Locate the cell with the specified text and output its (x, y) center coordinate. 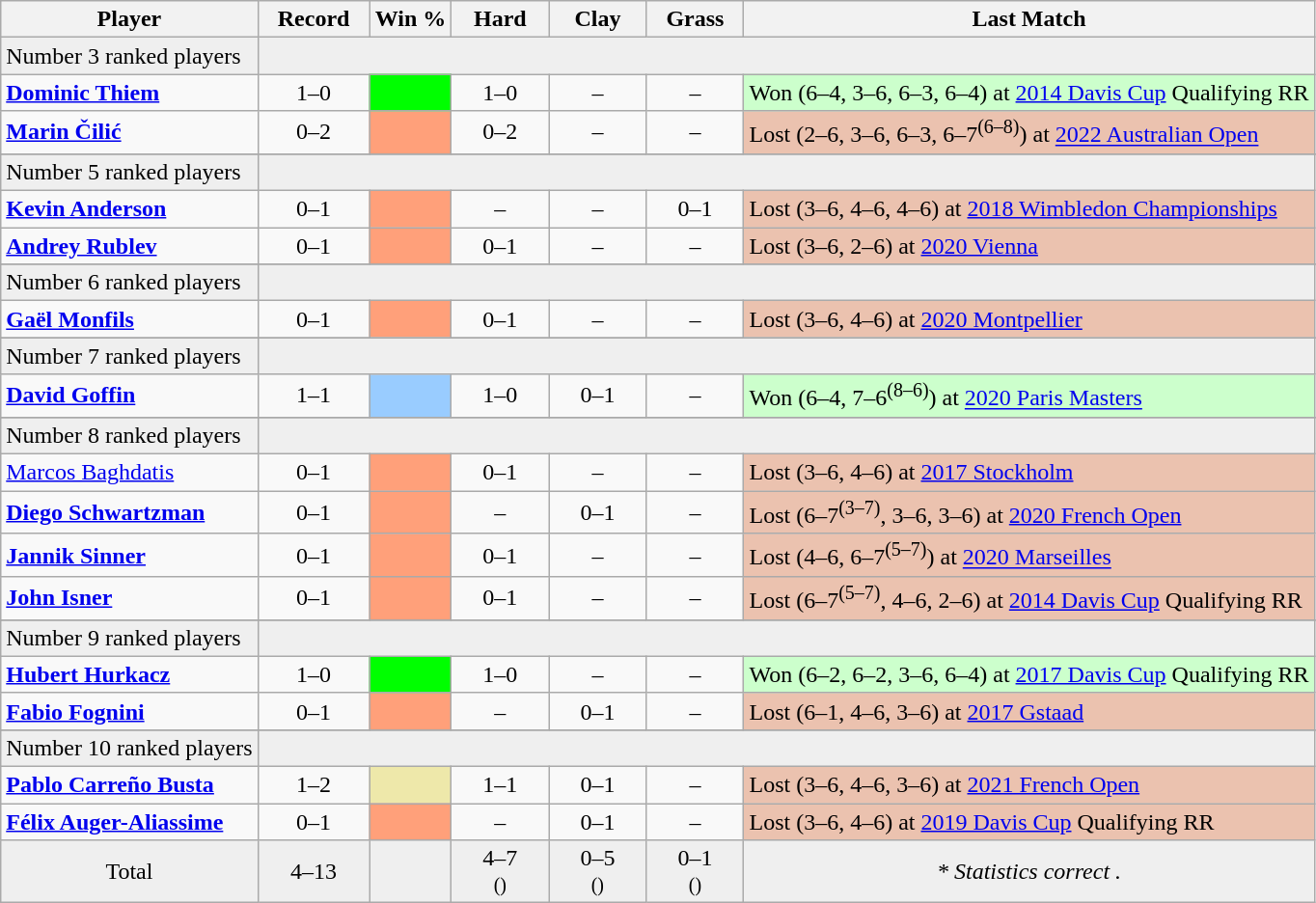
Lost (3–6, 4–6, 3–6) at 2021 French Open (1028, 784)
Marin Čilić (129, 133)
Won (6–2, 6–2, 3–6, 6–4) at 2017 Davis Cup Qualifying RR (1028, 674)
0–5 () (598, 872)
Lost (6–7(3–7), 3–6, 3–6) at 2020 French Open (1028, 513)
0–1 () (695, 872)
David Goffin (129, 396)
John Isner (129, 598)
Won (6–4, 7–6(8–6)) at 2020 Paris Masters (1028, 396)
Diego Schwartzman (129, 513)
Marcos Baghdatis (129, 472)
Lost (2–6, 3–6, 6–3, 6–7(6–8)) at 2022 Australian Open (1028, 133)
Andrey Rublev (129, 246)
Grass (695, 19)
Won (6–4, 3–6, 6–3, 6–4) at 2014 Davis Cup Qualifying RR (1028, 93)
Number 8 ranked players (129, 435)
Lost (6–1, 4–6, 3–6) at 2017 Gstaad (1028, 711)
Pablo Carreño Busta (129, 784)
Lost (4–6, 6–7(5–7)) at 2020 Marseilles (1028, 556)
Félix Auger-Aliassime (129, 822)
Hubert Hurkacz (129, 674)
Record (314, 19)
Number 9 ranked players (129, 638)
Lost (3–6, 4–6) at 2020 Montpellier (1028, 319)
Number 3 ranked players (129, 56)
1–2 (314, 784)
Last Match (1028, 19)
Number 5 ranked players (129, 172)
Clay (598, 19)
4–13 (314, 872)
Player (129, 19)
Lost (3–6, 4–6) at 2019 Davis Cup Qualifying RR (1028, 822)
Lost (3–6, 4–6, 4–6) at 2018 Wimbledon Championships (1028, 209)
Lost (3–6, 4–6) at 2017 Stockholm (1028, 472)
Dominic Thiem (129, 93)
Fabio Fognini (129, 711)
Gaël Monfils (129, 319)
Kevin Anderson (129, 209)
4–7 () (500, 872)
Jannik Sinner (129, 556)
* Statistics correct . (1028, 872)
Number 6 ranked players (129, 283)
Lost (6–7(5–7), 4–6, 2–6) at 2014 Davis Cup Qualifying RR (1028, 598)
Win % (411, 19)
Hard (500, 19)
Lost (3–6, 2–6) at 2020 Vienna (1028, 246)
Total (129, 872)
Number 10 ranked players (129, 748)
Number 7 ranked players (129, 356)
